Capture the cell that displays the provided text and extract its [x, y] central coordinate. 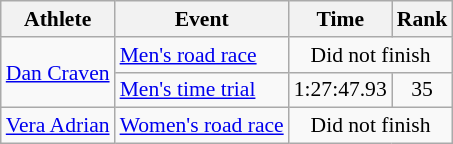
Athlete [58, 19]
Event [202, 19]
Men's road race [202, 55]
Men's time trial [202, 90]
Vera Adrian [58, 126]
Rank [422, 19]
1:27:47.93 [340, 90]
Women's road race [202, 126]
Dan Craven [58, 72]
35 [422, 90]
Time [340, 19]
